Extract the [x, y] coordinate from the center of the cell holding the provided text.  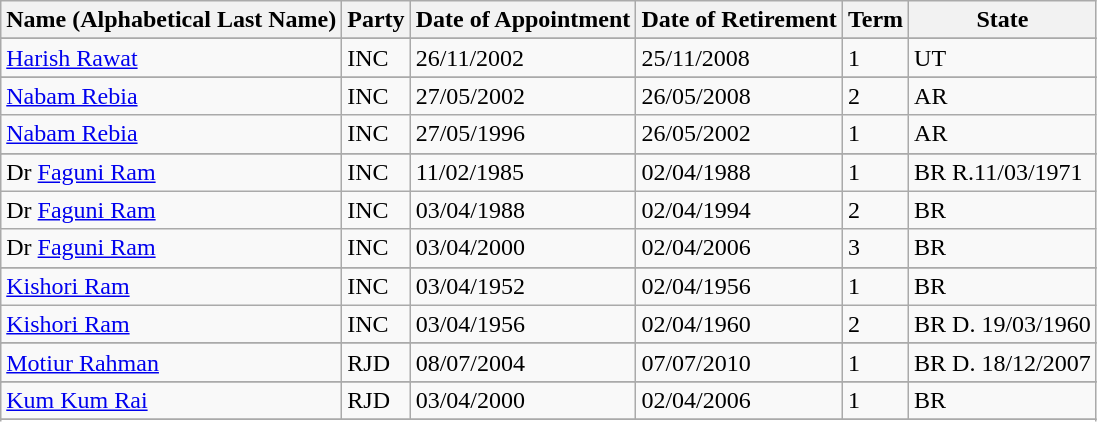
03/04/1956 [523, 324]
27/05/2002 [523, 96]
02/04/1960 [740, 324]
Harish Rawat [172, 58]
25/11/2008 [740, 58]
08/07/2004 [523, 362]
02/04/1956 [740, 286]
State [1003, 20]
27/05/1996 [523, 134]
Name (Alphabetical Last Name) [172, 20]
3 [875, 248]
BR D. 18/12/2007 [1003, 362]
03/04/1952 [523, 286]
Party [376, 20]
11/02/1985 [523, 172]
Motiur Rahman [172, 362]
02/04/1994 [740, 210]
Term [875, 20]
UT [1003, 58]
26/05/2002 [740, 134]
BR R.11/03/1971 [1003, 172]
26/05/2008 [740, 96]
Date of Retirement [740, 20]
03/04/1988 [523, 210]
26/11/2002 [523, 58]
02/04/1988 [740, 172]
Date of Appointment [523, 20]
07/07/2010 [740, 362]
Kum Kum Rai [172, 400]
BR D. 19/03/1960 [1003, 324]
